Locate the cell with the specified text and output its [x, y] center coordinate. 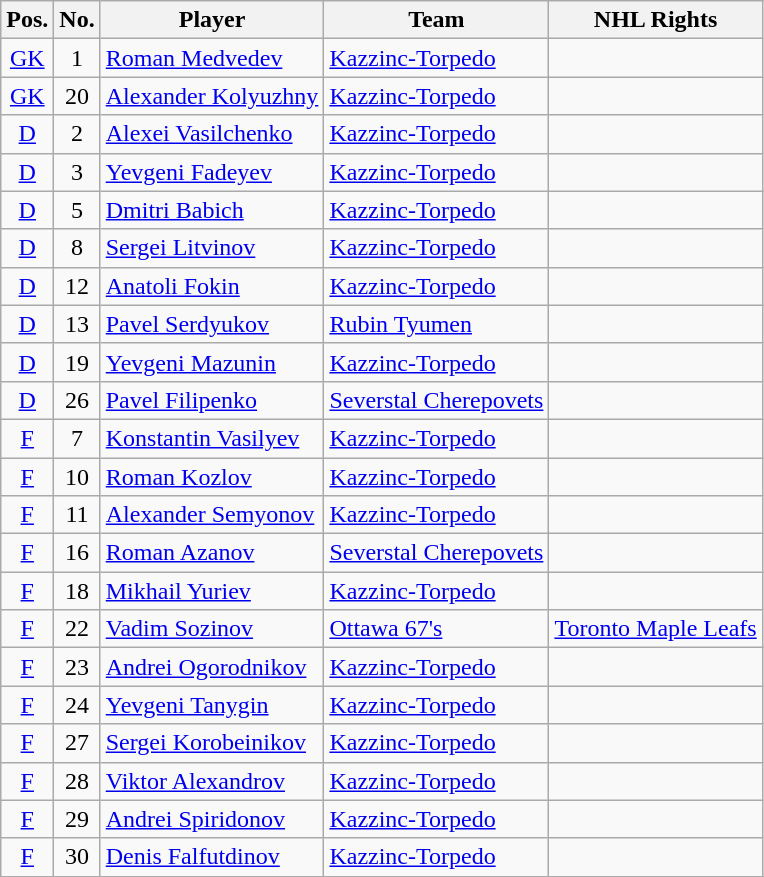
Pavel Serdyukov [212, 324]
Pavel Filipenko [212, 400]
28 [77, 781]
Konstantin Vasilyev [212, 438]
Andrei Ogorodnikov [212, 667]
1 [77, 58]
18 [77, 591]
Yevgeni Mazunin [212, 362]
Pos. [28, 20]
20 [77, 96]
Alexander Semyonov [212, 515]
Roman Kozlov [212, 477]
Sergei Litvinov [212, 248]
NHL Rights [656, 20]
Denis Falfutdinov [212, 857]
Yevgeni Fadeyev [212, 172]
Vadim Sozinov [212, 629]
2 [77, 134]
26 [77, 400]
24 [77, 705]
11 [77, 515]
Alexei Vasilchenko [212, 134]
5 [77, 210]
Player [212, 20]
Dmitri Babich [212, 210]
23 [77, 667]
Mikhail Yuriev [212, 591]
27 [77, 743]
12 [77, 286]
Roman Azanov [212, 553]
3 [77, 172]
22 [77, 629]
Alexander Kolyuzhny [212, 96]
10 [77, 477]
7 [77, 438]
Yevgeni Tanygin [212, 705]
Andrei Spiridonov [212, 819]
30 [77, 857]
8 [77, 248]
Anatoli Fokin [212, 286]
Toronto Maple Leafs [656, 629]
No. [77, 20]
Sergei Korobeinikov [212, 743]
Ottawa 67's [436, 629]
Rubin Tyumen [436, 324]
29 [77, 819]
16 [77, 553]
Roman Medvedev [212, 58]
Team [436, 20]
13 [77, 324]
19 [77, 362]
Viktor Alexandrov [212, 781]
